Output the (X, Y) coordinate of the center of the cell containing the given text.  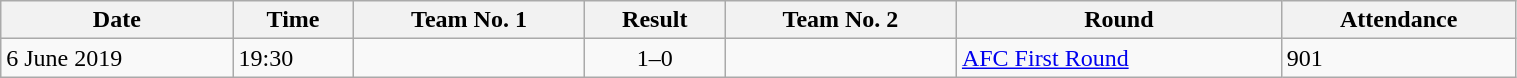
Result (655, 20)
19:30 (293, 58)
Attendance (1398, 20)
Team No. 1 (469, 20)
Round (1118, 20)
6 June 2019 (117, 58)
Team No. 2 (841, 20)
901 (1398, 58)
1–0 (655, 58)
Date (117, 20)
Time (293, 20)
AFC First Round (1118, 58)
